Pinpoint the cell where the given text exists, returning its [x, y] midpoint coordinate. 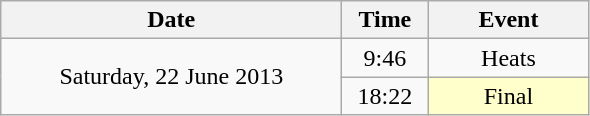
18:22 [385, 96]
Final [508, 96]
Heats [508, 58]
Date [172, 20]
Saturday, 22 June 2013 [172, 77]
Event [508, 20]
Time [385, 20]
9:46 [385, 58]
